From the cell containing the given text, extract its center point as (X, Y) coordinate. 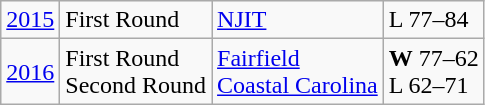
W 77–62L 62–71 (434, 72)
First RoundSecond Round (136, 72)
2016 (30, 72)
2015 (30, 20)
First Round (136, 20)
NJIT (298, 20)
L 77–84 (434, 20)
FairfieldCoastal Carolina (298, 72)
